Identify which cell holds the provided text, then report its [X, Y] central coordinate. 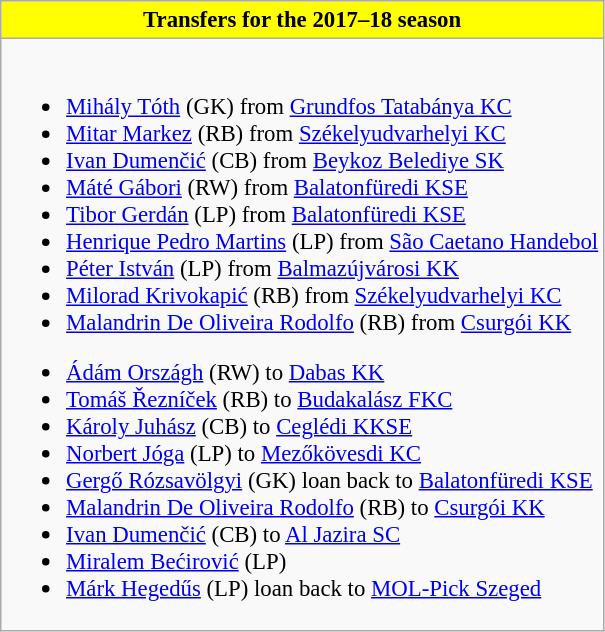
Transfers for the 2017–18 season [302, 20]
